Pinpoint the cell where the given text exists, returning its (X, Y) midpoint coordinate. 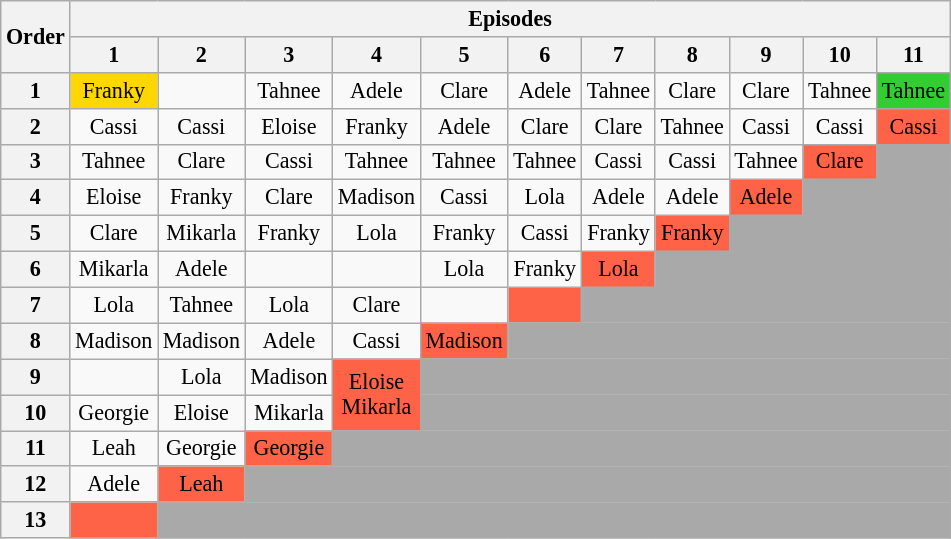
13 (36, 520)
EloiseMikarla (377, 395)
Order (36, 36)
12 (36, 484)
Episodes (510, 18)
